Return [x, y] of the center of cell containing provided text 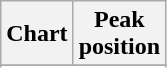
Peakposition [119, 34]
Chart [37, 34]
